Scan for the cell matching the given text and deliver its [x, y] coordinate at center. 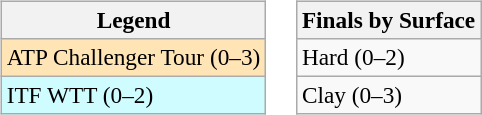
Finals by Surface [389, 20]
Clay (0–3) [389, 95]
Legend [133, 20]
Hard (0–2) [389, 57]
ATP Challenger Tour (0–3) [133, 57]
ITF WTT (0–2) [133, 95]
